Output the (x, y) coordinate of the center of the cell containing the given text.  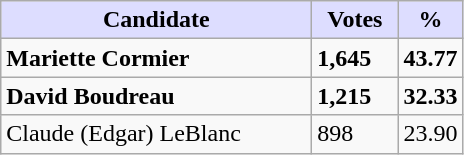
Mariette Cormier (156, 58)
Votes (355, 20)
Claude (Edgar) LeBlanc (156, 134)
1,215 (355, 96)
% (430, 20)
32.33 (430, 96)
1,645 (355, 58)
David Boudreau (156, 96)
Candidate (156, 20)
23.90 (430, 134)
43.77 (430, 58)
898 (355, 134)
